Identify which cell holds the provided text, then report its (x, y) central coordinate. 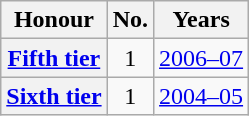
No. (130, 20)
Honour (54, 20)
2006–07 (202, 58)
Fifth tier (54, 58)
Years (202, 20)
2004–05 (202, 96)
Sixth tier (54, 96)
